Pinpoint the cell where the given text exists, returning its [x, y] midpoint coordinate. 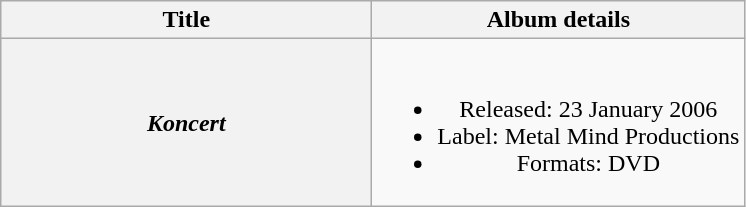
Released: 23 January 2006Label: Metal Mind ProductionsFormats: DVD [558, 122]
Album details [558, 20]
Title [186, 20]
Koncert [186, 122]
